Output the (x, y) coordinate of the center of the cell containing the given text.  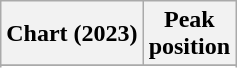
Chart (2023) (72, 34)
Peakposition (189, 34)
